Return (x, y) of the center of cell containing provided text 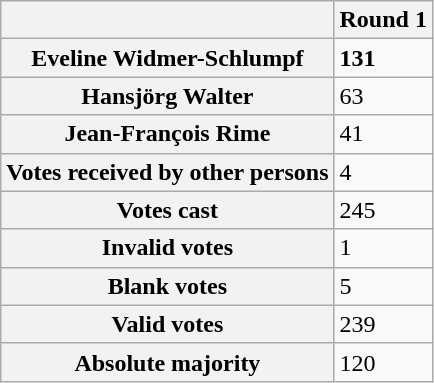
Eveline Widmer-Schlumpf (168, 58)
Blank votes (168, 286)
1 (383, 248)
Votes received by other persons (168, 172)
Round 1 (383, 20)
Valid votes (168, 324)
131 (383, 58)
Absolute majority (168, 362)
5 (383, 286)
Invalid votes (168, 248)
Votes cast (168, 210)
239 (383, 324)
Hansjörg Walter (168, 96)
Jean-François Rime (168, 134)
41 (383, 134)
120 (383, 362)
245 (383, 210)
4 (383, 172)
63 (383, 96)
